Pinpoint the cell where the given text exists, returning its (x, y) midpoint coordinate. 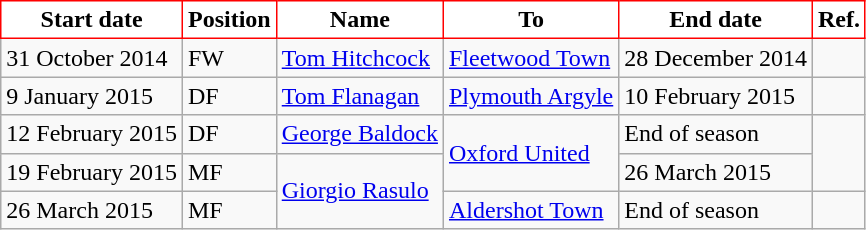
10 February 2015 (716, 96)
Oxford United (530, 153)
28 December 2014 (716, 58)
End date (716, 20)
FW (229, 58)
9 January 2015 (92, 96)
31 October 2014 (92, 58)
Tom Hitchcock (360, 58)
Tom Flanagan (360, 96)
Aldershot Town (530, 210)
Start date (92, 20)
Giorgio Rasulo (360, 191)
Position (229, 20)
19 February 2015 (92, 172)
Plymouth Argyle (530, 96)
Fleetwood Town (530, 58)
12 February 2015 (92, 134)
George Baldock (360, 134)
Ref. (838, 20)
To (530, 20)
Name (360, 20)
